Detect which cell encompasses the target text, then output its [X, Y] center coordinate. 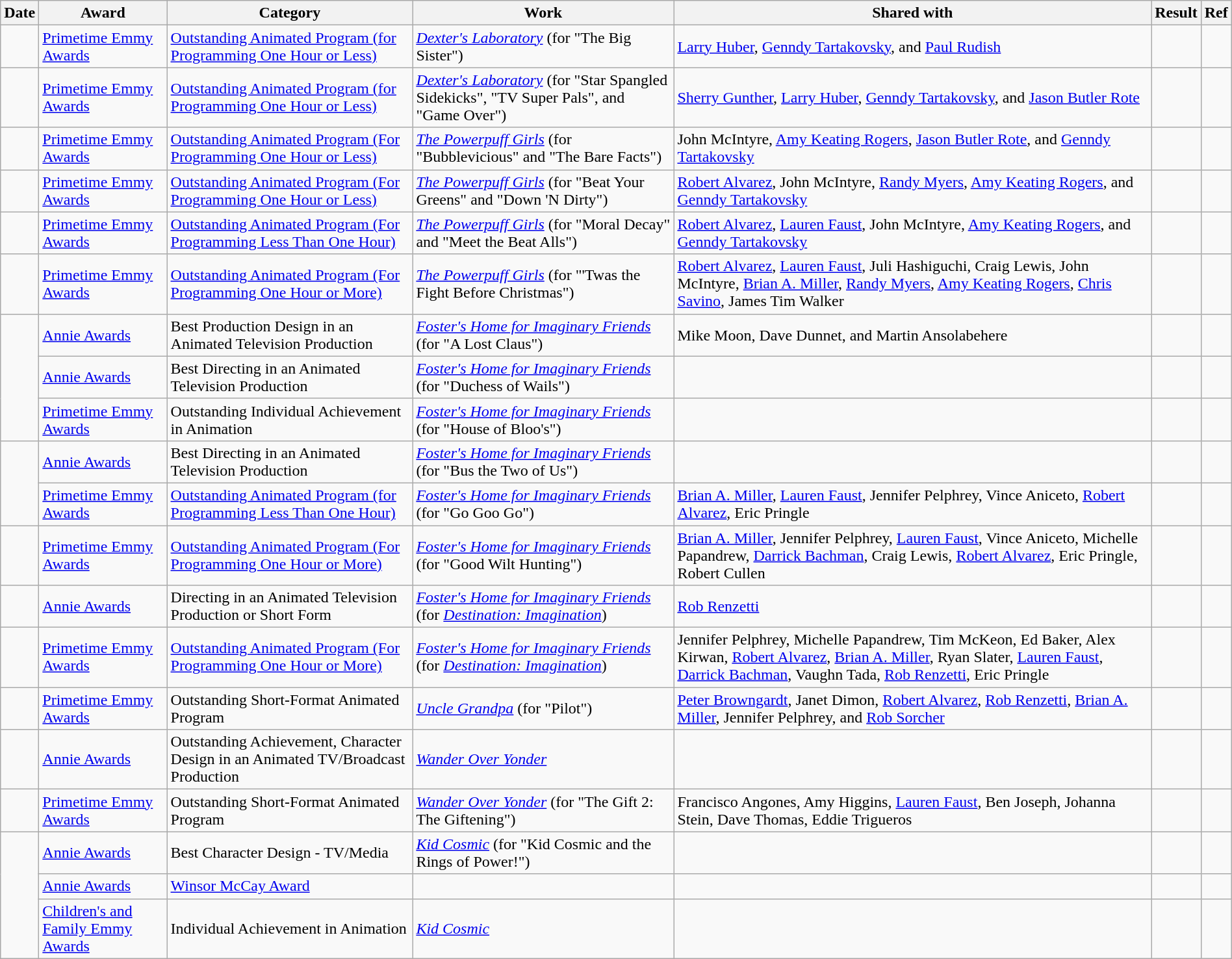
Wander Over Yonder (for "The Gift 2: The Giftening") [543, 811]
Outstanding Achievement, Character Design in an Animated TV/Broadcast Production [290, 760]
Peter Browngardt, Janet Dimon, Robert Alvarez, Rob Renzetti, Brian A. Miller, Jennifer Pelphrey, and Rob Sorcher [912, 708]
John McIntyre, Amy Keating Rogers, Jason Butler Rote, and Genndy Tartakovsky [912, 148]
Shared with [912, 13]
Outstanding Animated Program (for Programming Less Than One Hour) [290, 504]
The Powerpuff Girls (for "Beat Your Greens" and "Down 'N Dirty") [543, 191]
Directing in an Animated Television Production or Short Form [290, 607]
Francisco Angones, Amy Higgins, Lauren Faust, Ben Joseph, Johanna Stein, Dave Thomas, Eddie Trigueros [912, 811]
Wander Over Yonder [543, 760]
Mike Moon, Dave Dunnet, and Martin Ansolabehere [912, 335]
Rob Renzetti [912, 607]
Brian A. Miller, Lauren Faust, Jennifer Pelphrey, Vince Aniceto, Robert Alvarez, Eric Pringle [912, 504]
Foster's Home for Imaginary Friends (for "A Lost Claus") [543, 335]
Dexter's Laboratory (for "The Big Sister") [543, 47]
Category [290, 13]
Foster's Home for Imaginary Friends (for "Good Wilt Hunting") [543, 555]
Robert Alvarez, Lauren Faust, John McIntyre, Amy Keating Rogers, and Genndy Tartakovsky [912, 233]
Larry Huber, Genndy Tartakovsky, and Paul Rudish [912, 47]
The Powerpuff Girls (for "Bubblevicious" and "The Bare Facts") [543, 148]
Robert Alvarez, John McIntyre, Randy Myers, Amy Keating Rogers, and Genndy Tartakovsky [912, 191]
Foster's Home for Imaginary Friends (for "House of Bloo's") [543, 420]
Dexter's Laboratory (for "Star Spangled Sidekicks", "TV Super Pals", and "Game Over") [543, 97]
Work [543, 13]
Ref [1216, 13]
Date [19, 13]
Outstanding Animated Program (For Programming Less Than One Hour) [290, 233]
Kid Cosmic (for "Kid Cosmic and the Rings of Power!") [543, 852]
Foster's Home for Imaginary Friends (for "Bus the Two of Us") [543, 461]
Result [1176, 13]
The Powerpuff Girls (for "Moral Decay" and "Meet the Beat Alls") [543, 233]
Outstanding Individual Achievement in Animation [290, 420]
Award [103, 13]
Foster's Home for Imaginary Friends (for "Go Goo Go") [543, 504]
Uncle Grandpa (for "Pilot") [543, 708]
Individual Achievement in Animation [290, 928]
Sherry Gunther, Larry Huber, Genndy Tartakovsky, and Jason Butler Rote [912, 97]
Foster's Home for Imaginary Friends (for "Duchess of Wails") [543, 377]
Kid Cosmic [543, 928]
The Powerpuff Girls (for "'Twas the Fight Before Christmas") [543, 284]
Best Production Design in an Animated Television Production [290, 335]
Winsor McCay Award [290, 886]
Children's and Family Emmy Awards [103, 928]
Best Character Design - TV/Media [290, 852]
